Return [X, Y] of the center of cell containing provided text 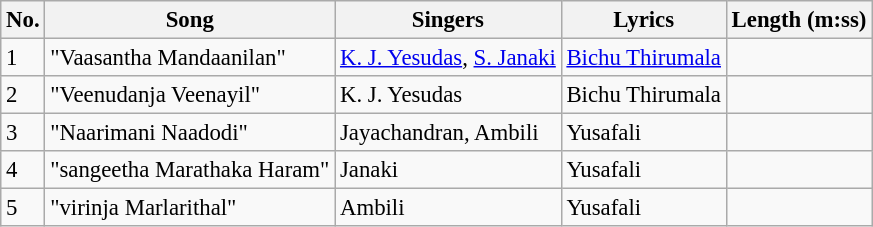
4 [23, 170]
No. [23, 20]
Singers [448, 20]
1 [23, 58]
Lyrics [644, 20]
2 [23, 95]
5 [23, 208]
Ambili [448, 208]
K. J. Yesudas, S. Janaki [448, 58]
"sangeetha Marathaka Haram" [190, 170]
"Vaasantha Mandaanilan" [190, 58]
Song [190, 20]
3 [23, 133]
"Naarimani Naadodi" [190, 133]
"virinja Marlarithal" [190, 208]
K. J. Yesudas [448, 95]
Janaki [448, 170]
Length (m:ss) [798, 20]
Jayachandran, Ambili [448, 133]
"Veenudanja Veenayil" [190, 95]
